Identify which cell holds the provided text, then report its [X, Y] central coordinate. 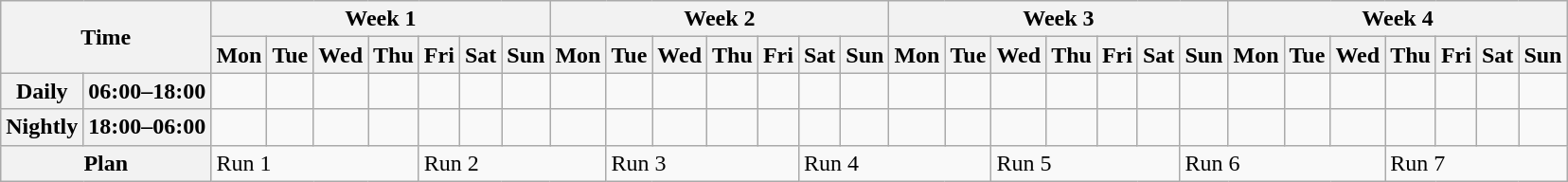
Week 1 [381, 19]
Nightly [42, 127]
Week 2 [720, 19]
Week 3 [1059, 19]
Run 3 [703, 163]
Plan [106, 163]
Week 4 [1398, 19]
Run 1 [314, 163]
Daily [42, 91]
Run 6 [1282, 163]
06:00–18:00 [148, 91]
Run 5 [1085, 163]
Run 7 [1476, 163]
Time [106, 37]
18:00–06:00 [148, 127]
Run 4 [894, 163]
Run 2 [512, 163]
